Return the [X, Y] coordinate for the center point of the cell that contains the specified text.  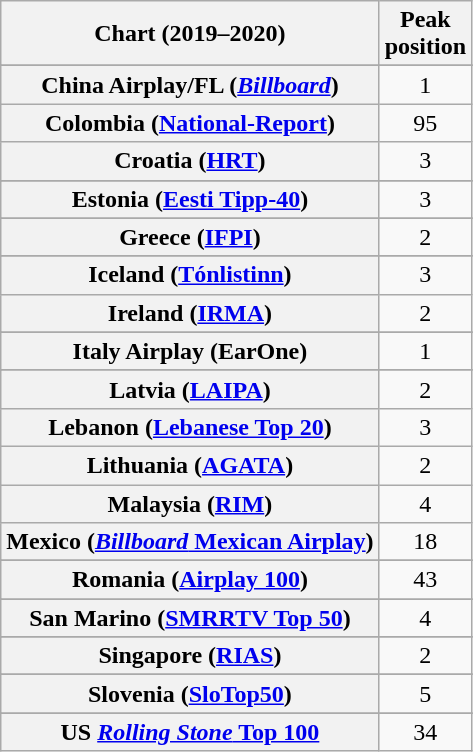
43 [425, 580]
San Marino (SMRRTV Top 50) [190, 618]
Ireland (IRMA) [190, 313]
Slovenia (SloTop50) [190, 694]
Mexico (Billboard Mexican Airplay) [190, 542]
Lithuania (AGATA) [190, 465]
Greece (IFPI) [190, 237]
Singapore (RIAS) [190, 656]
95 [425, 123]
Iceland (Tónlistinn) [190, 275]
34 [425, 732]
Latvia (LAIPA) [190, 389]
Lebanon (Lebanese Top 20) [190, 427]
Malaysia (RIM) [190, 503]
China Airplay/FL (Billboard) [190, 85]
Croatia (HRT) [190, 161]
Romania (Airplay 100) [190, 580]
5 [425, 694]
Colombia (National-Report) [190, 123]
US Rolling Stone Top 100 [190, 732]
Estonia (Eesti Tipp-40) [190, 199]
Peakposition [425, 34]
Chart (2019–2020) [190, 34]
Italy Airplay (EarOne) [190, 351]
18 [425, 542]
